From the cell containing the given text, extract its center point as (x, y) coordinate. 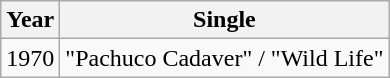
"Pachuco Cadaver" / "Wild Life" (224, 58)
Single (224, 20)
1970 (30, 58)
Year (30, 20)
